From the cell containing the given text, extract its center point as (x, y) coordinate. 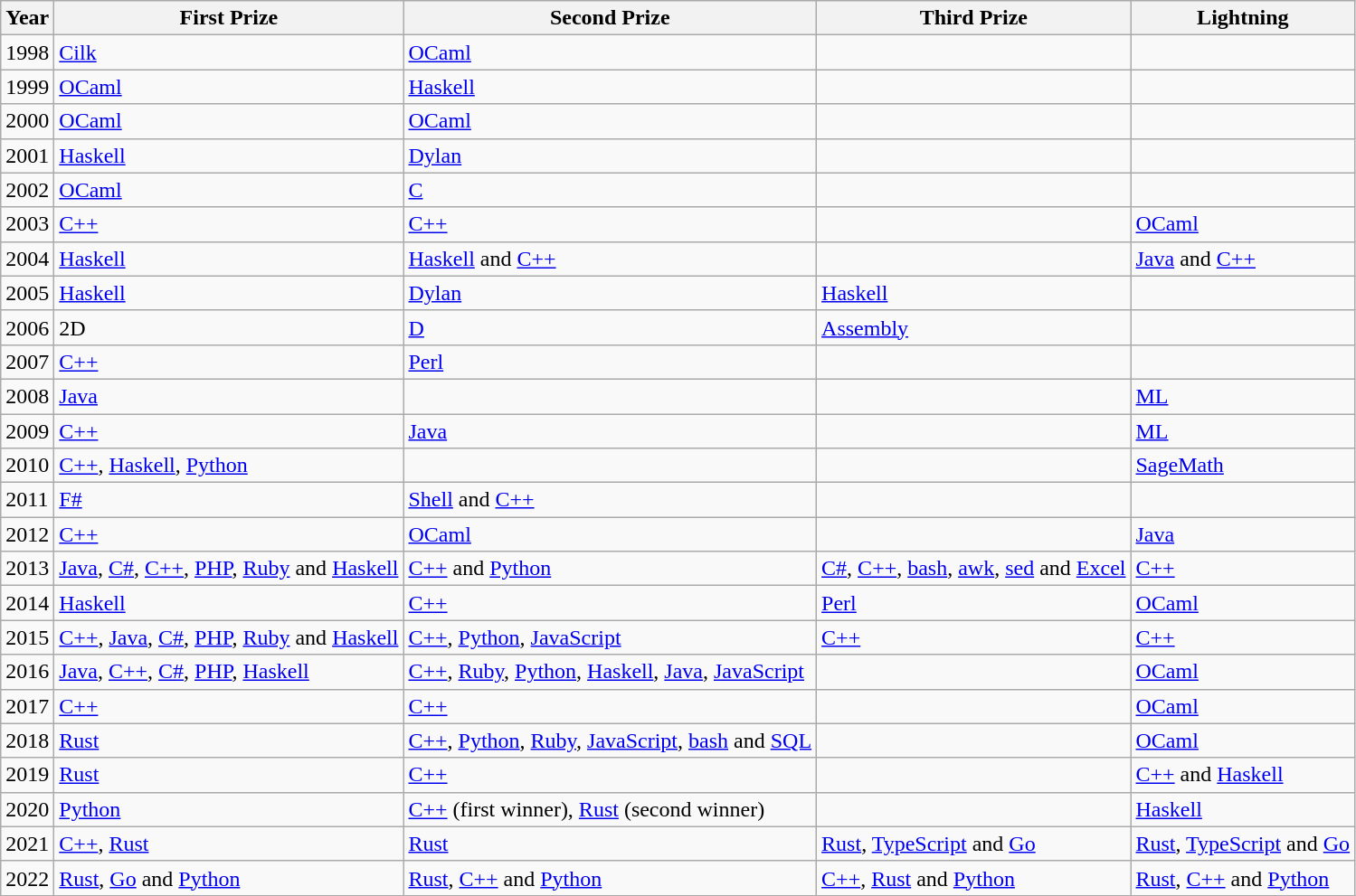
C++, Java, C#, PHP, Ruby and Haskell (229, 637)
First Prize (229, 18)
Java, C#, C++, PHP, Ruby and Haskell (229, 569)
1998 (27, 52)
SageMath (1243, 466)
C++, Python, JavaScript (610, 637)
2011 (27, 500)
C++ and Python (610, 569)
C++, Ruby, Python, Haskell, Java, JavaScript (610, 672)
C (610, 190)
Assembly (973, 327)
C++, Rust and Python (973, 878)
Lightning (1243, 18)
D (610, 327)
C++ (first winner), Rust (second winner) (610, 809)
2020 (27, 809)
Shell and C++ (610, 500)
Year (27, 18)
Third Prize (973, 18)
C++, Python, Ruby, JavaScript, bash and SQL (610, 740)
Haskell and C++ (610, 259)
2007 (27, 362)
2008 (27, 396)
1999 (27, 87)
Rust, Go and Python (229, 878)
2013 (27, 569)
2015 (27, 637)
2019 (27, 775)
Java and C++ (1243, 259)
2010 (27, 466)
2005 (27, 293)
2021 (27, 844)
Cilk (229, 52)
2022 (27, 878)
2003 (27, 224)
2018 (27, 740)
2009 (27, 431)
C++, Rust (229, 844)
2000 (27, 121)
2001 (27, 156)
C#, C++, bash, awk, sed and Excel (973, 569)
2D (229, 327)
F# (229, 500)
2004 (27, 259)
2006 (27, 327)
Second Prize (610, 18)
2012 (27, 534)
2016 (27, 672)
Java, C++, C#, PHP, Haskell (229, 672)
2017 (27, 706)
2002 (27, 190)
Python (229, 809)
C++, Haskell, Python (229, 466)
2014 (27, 603)
C++ and Haskell (1243, 775)
